Scan for the cell matching the given text and deliver its [x, y] coordinate at center. 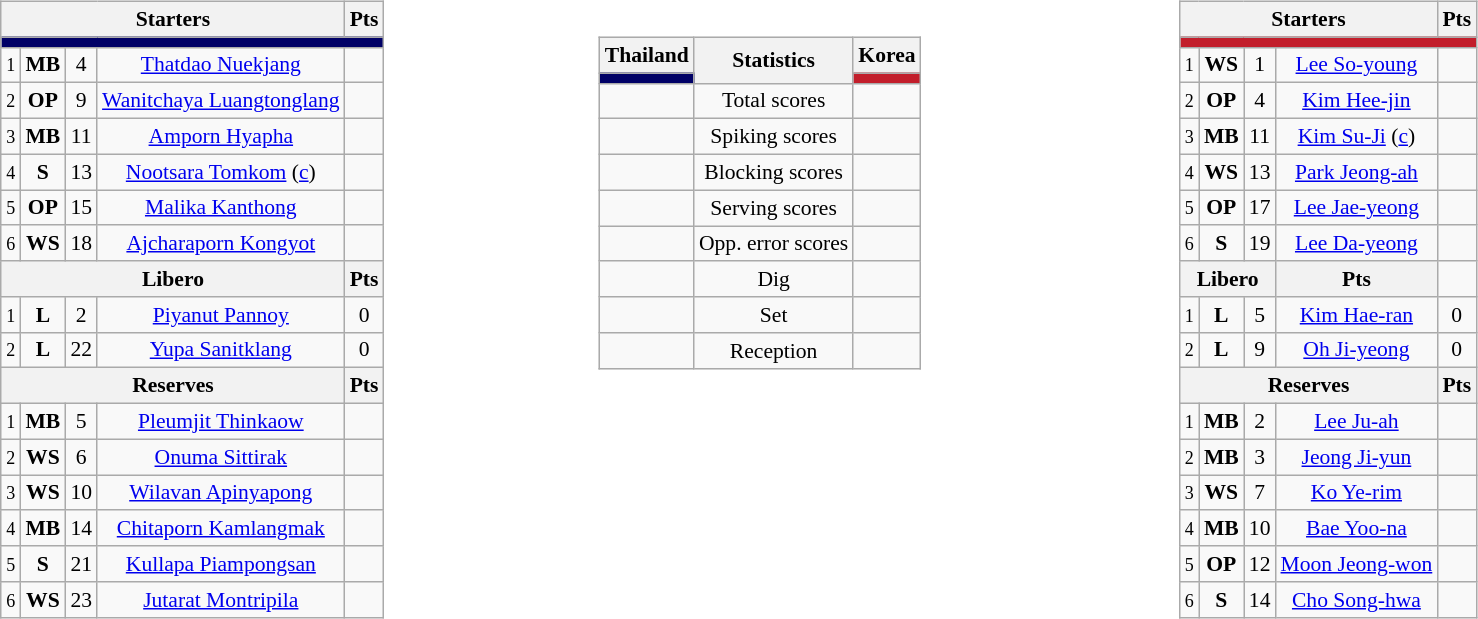
Cho Song-hwa [1356, 599]
Jutarat Montripila [221, 599]
Dig [774, 279]
7 [1260, 492]
Kullapa Piampongsan [221, 564]
Lee Da-yeong [1356, 243]
Kim Su-Ji (c) [1356, 136]
Set [774, 315]
Thailand [647, 55]
Lee Jae-yeong [1356, 208]
Blocking scores [774, 172]
Pleumjit Thinkaow [221, 421]
Lee Ju-ah [1356, 421]
15 [81, 208]
Ko Ye-rim [1356, 492]
Nootsara Tomkom (c) [221, 172]
Onuma Sittirak [221, 457]
Yupa Sanitklang [221, 350]
12 [1260, 564]
Park Jeong-ah [1356, 172]
Serving scores [774, 208]
Spiking scores [774, 137]
Opp. error scores [774, 244]
Jeong Ji-yun [1356, 457]
Amporn Hyapha [221, 136]
18 [81, 243]
17 [1260, 208]
Wanitchaya Luangtonglang [221, 101]
19 [1260, 243]
Chitaporn Kamlangmak [221, 528]
Kim Hae-ran [1356, 314]
Moon Jeong-won [1356, 564]
Oh Ji-yeong [1356, 350]
Statistics [774, 60]
23 [81, 599]
Piyanut Pannoy [221, 314]
Thatdao Nuekjang [221, 65]
Wilavan Apinyapong [221, 492]
Malika Kanthong [221, 208]
Korea [886, 55]
Reception [774, 350]
22 [81, 350]
Lee So-young [1356, 65]
21 [81, 564]
Bae Yoo-na [1356, 528]
Total scores [774, 101]
Ajcharaporn Kongyot [221, 243]
Kim Hee-jin [1356, 101]
